Locate the cell with the specified text and output its (X, Y) center coordinate. 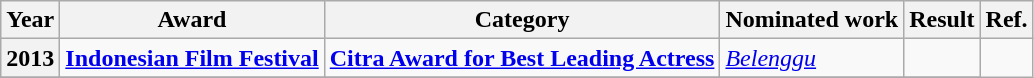
2013 (30, 58)
Indonesian Film Festival (192, 58)
Citra Award for Best Leading Actress (522, 58)
Award (192, 20)
Result (942, 20)
Year (30, 20)
Category (522, 20)
Nominated work (812, 20)
Belenggu (812, 58)
Ref. (1006, 20)
